Return [x, y] of the center of cell containing provided text 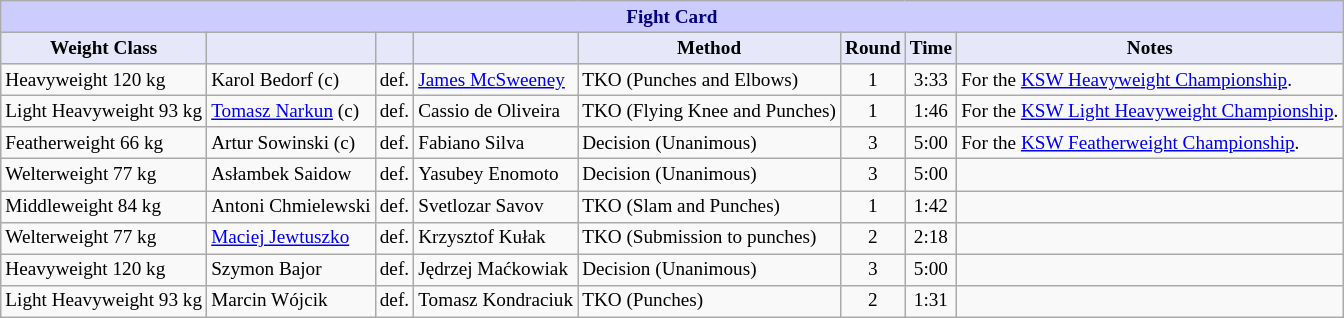
Weight Class [104, 48]
1:31 [930, 301]
Featherweight 66 kg [104, 143]
TKO (Submission to punches) [710, 238]
Jędrzej Maćkowiak [496, 270]
Antoni Chmielewski [292, 206]
3:33 [930, 80]
1:42 [930, 206]
Maciej Jewtuszko [292, 238]
Method [710, 48]
Karol Bedorf (c) [292, 80]
Cassio de Oliveira [496, 111]
Fight Card [672, 17]
Tomasz Kondraciuk [496, 301]
Notes [1150, 48]
TKO (Punches and Elbows) [710, 80]
TKO (Slam and Punches) [710, 206]
Svetlozar Savov [496, 206]
For the KSW Light Heavyweight Championship. [1150, 111]
Asłambek Saidow [292, 175]
Marcin Wójcik [292, 301]
Yasubey Enomoto [496, 175]
Szymon Bajor [292, 270]
James McSweeney [496, 80]
2:18 [930, 238]
Fabiano Silva [496, 143]
Artur Sowinski (c) [292, 143]
For the KSW Featherweight Championship. [1150, 143]
Tomasz Narkun (c) [292, 111]
Time [930, 48]
TKO (Flying Knee and Punches) [710, 111]
Round [874, 48]
1:46 [930, 111]
TKO (Punches) [710, 301]
Middleweight 84 kg [104, 206]
Krzysztof Kułak [496, 238]
For the KSW Heavyweight Championship. [1150, 80]
